Locate the cell with the specified text and output its [X, Y] center coordinate. 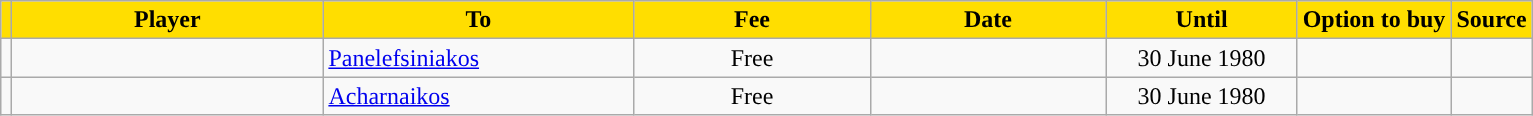
Source [1492, 20]
Panelefsiniakos [478, 58]
To [478, 20]
Acharnaikos [478, 96]
Fee [752, 20]
Player [168, 20]
Date [988, 20]
Until [1202, 20]
Option to buy [1374, 20]
